Return the (x, y) coordinate for the center point of the cell that contains the specified text.  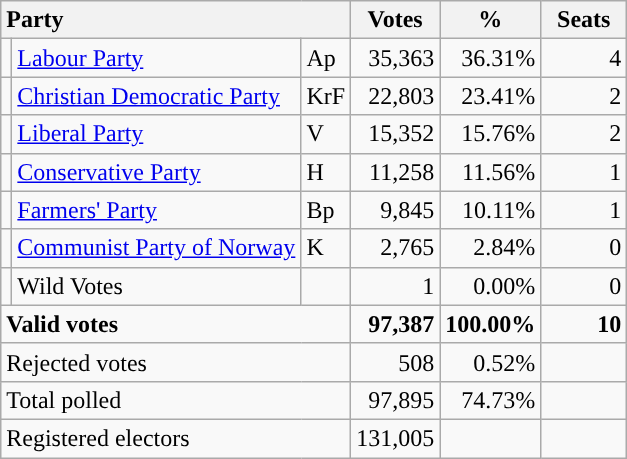
97,895 (396, 400)
Rejected votes (176, 362)
K (326, 248)
Bp (326, 210)
10.11% (490, 210)
0.00% (490, 286)
10 (584, 324)
508 (396, 362)
V (326, 134)
Farmers' Party (156, 210)
Registered electors (176, 438)
2,765 (396, 248)
15,352 (396, 134)
4 (584, 58)
Christian Democratic Party (156, 96)
23.41% (490, 96)
Votes (396, 20)
97,387 (396, 324)
Labour Party (156, 58)
Communist Party of Norway (156, 248)
100.00% (490, 324)
74.73% (490, 400)
Party (176, 20)
Wild Votes (156, 286)
KrF (326, 96)
131,005 (396, 438)
22,803 (396, 96)
11.56% (490, 172)
0.52% (490, 362)
15.76% (490, 134)
Seats (584, 20)
Valid votes (176, 324)
Liberal Party (156, 134)
11,258 (396, 172)
9,845 (396, 210)
36.31% (490, 58)
% (490, 20)
Conservative Party (156, 172)
Total polled (176, 400)
2.84% (490, 248)
H (326, 172)
Ap (326, 58)
35,363 (396, 58)
